Pinpoint the cell where the given text exists, returning its [X, Y] midpoint coordinate. 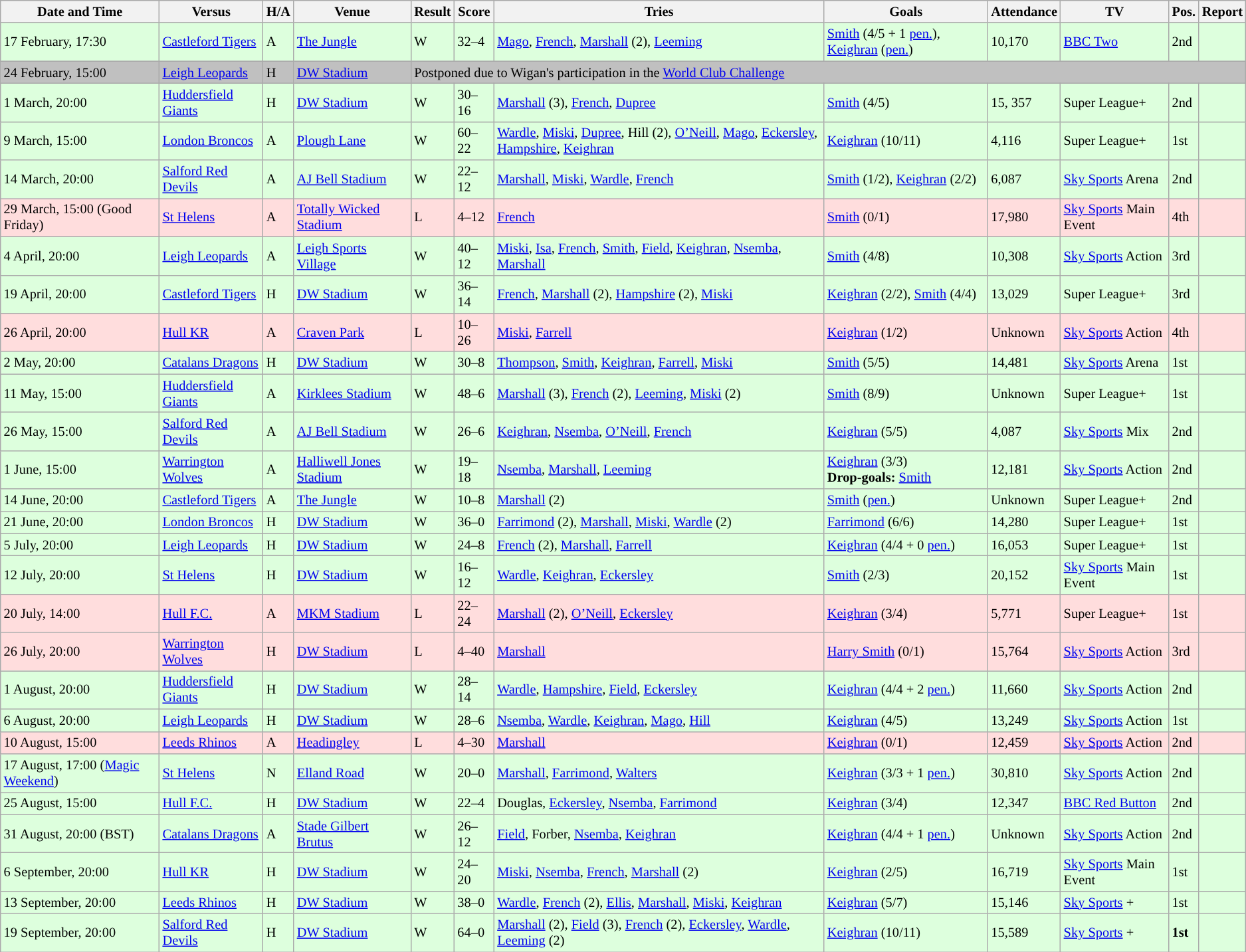
Mago, French, Marshall (2), Leeming [659, 42]
6,087 [1023, 179]
Smith (0/1) [906, 217]
Thompson, Smith, Keighran, Farrell, Miski [659, 363]
10,170 [1023, 42]
Keighran (1/2) [906, 332]
20,152 [1023, 575]
Keighran (4/4 + 0 pen.) [906, 545]
1 March, 20:00 [80, 102]
Result [432, 11]
Plough Lane [352, 141]
5 July, 20:00 [80, 545]
Miski, Farrell [659, 332]
N [278, 773]
30–16 [474, 102]
19 September, 20:00 [80, 933]
25 August, 15:00 [80, 803]
22–24 [474, 613]
28–6 [474, 720]
24–8 [474, 545]
Smith (4/8) [906, 256]
Versus [211, 11]
16–12 [474, 575]
Report [1223, 11]
10–26 [474, 332]
Marshall (2) [659, 500]
Marshall (3), French (2), Leeming, Miski (2) [659, 393]
11,660 [1023, 690]
Totally Wicked Stadium [352, 217]
29 March, 15:00 (Good Friday) [80, 217]
Tries [659, 11]
26 May, 15:00 [80, 431]
Craven Park [352, 332]
Stade Gilbert Brutus [352, 834]
1 June, 15:00 [80, 470]
31 August, 20:00 (BST) [80, 834]
12,181 [1023, 470]
11 May, 15:00 [80, 393]
Nsemba, Wardle, Keighran, Mago, Hill [659, 720]
Miski, Nsemba, French, Marshall (2) [659, 872]
4–40 [474, 652]
French [659, 217]
Keighran, Nsemba, O’Neill, French [659, 431]
Smith (2/3) [906, 575]
Marshall (3), French, Dupree [659, 102]
6 September, 20:00 [80, 872]
Marshall, Farrimond, Walters [659, 773]
1 August, 20:00 [80, 690]
Keighran (5/7) [906, 902]
19 April, 20:00 [80, 294]
17 February, 17:30 [80, 42]
Smith (8/9) [906, 393]
Leigh Sports Village [352, 256]
Keighran (4/5) [906, 720]
Sky Sports Mix [1115, 431]
64–0 [474, 933]
Keighran (3/3) Drop-goals: Smith [906, 470]
Farrimond (6/6) [906, 522]
32–4 [474, 42]
16,719 [1023, 872]
Pos. [1184, 11]
Douglas, Eckersley, Nsemba, Farrimond [659, 803]
10–8 [474, 500]
36–14 [474, 294]
22–12 [474, 179]
TV [1115, 11]
Postponed due to Wigan's participation in the World Club Challenge [828, 72]
26 April, 20:00 [80, 332]
36–0 [474, 522]
4,087 [1023, 431]
12 July, 20:00 [80, 575]
15,764 [1023, 652]
10,308 [1023, 256]
28–14 [474, 690]
Keighran (3/3 + 1 pen.) [906, 773]
10 August, 15:00 [80, 743]
Keighran (2/2), Smith (4/4) [906, 294]
4,116 [1023, 141]
26–6 [474, 431]
French (2), Marshall, Farrell [659, 545]
15,589 [1023, 933]
Keighran (2/5) [906, 872]
17,980 [1023, 217]
4–12 [474, 217]
13 September, 20:00 [80, 902]
Miski, Isa, French, Smith, Field, Keighran, Nsemba, Marshall [659, 256]
5,771 [1023, 613]
15,146 [1023, 902]
14,481 [1023, 363]
9 March, 15:00 [80, 141]
Date and Time [80, 11]
Nsemba, Marshall, Leeming [659, 470]
Venue [352, 11]
14 March, 20:00 [80, 179]
BBC Two [1115, 42]
6 August, 20:00 [80, 720]
Goals [906, 11]
Halliwell Jones Stadium [352, 470]
60–22 [474, 141]
BBC Red Button [1115, 803]
French, Marshall (2), Hampshire (2), Miski [659, 294]
Keighran (0/1) [906, 743]
13,029 [1023, 294]
Marshall, Miski, Wardle, French [659, 179]
Score [474, 11]
14 June, 20:00 [80, 500]
Harry Smith (0/1) [906, 652]
Wardle, French (2), Ellis, Marshall, Miski, Keighran [659, 902]
Smith (4/5) [906, 102]
30,810 [1023, 773]
24–20 [474, 872]
40–12 [474, 256]
Keighran (4/4 + 1 pen.) [906, 834]
16,053 [1023, 545]
17 August, 17:00 (Magic Weekend) [80, 773]
Field, Forber, Nsemba, Keighran [659, 834]
4 April, 20:00 [80, 256]
Wardle, Hampshire, Field, Eckersley [659, 690]
12,459 [1023, 743]
14,280 [1023, 522]
Smith (pen.) [906, 500]
Headingley [352, 743]
Keighran (4/4 + 2 pen.) [906, 690]
12,347 [1023, 803]
24 February, 15:00 [80, 72]
Elland Road [352, 773]
Marshall (2), Field (3), French (2), Eckersley, Wardle, Leeming (2) [659, 933]
MKM Stadium [352, 613]
20–0 [474, 773]
Smith (5/5) [906, 363]
Wardle, Keighran, Eckersley [659, 575]
Smith (4/5 + 1 pen.), Keighran (pen.) [906, 42]
4–30 [474, 743]
Marshall (2), O’Neill, Eckersley [659, 613]
13,249 [1023, 720]
15, 357 [1023, 102]
22–4 [474, 803]
21 June, 20:00 [80, 522]
Keighran (5/5) [906, 431]
Kirklees Stadium [352, 393]
26–12 [474, 834]
48–6 [474, 393]
30–8 [474, 363]
2 May, 20:00 [80, 363]
26 July, 20:00 [80, 652]
Wardle, Miski, Dupree, Hill (2), O’Neill, Mago, Eckersley, Hampshire, Keighran [659, 141]
Farrimond (2), Marshall, Miski, Wardle (2) [659, 522]
38–0 [474, 902]
19–18 [474, 470]
Attendance [1023, 11]
Smith (1/2), Keighran (2/2) [906, 179]
H/A [278, 11]
20 July, 14:00 [80, 613]
